Find where the given text appears and provide that cell's center as (X, Y) coordinate. 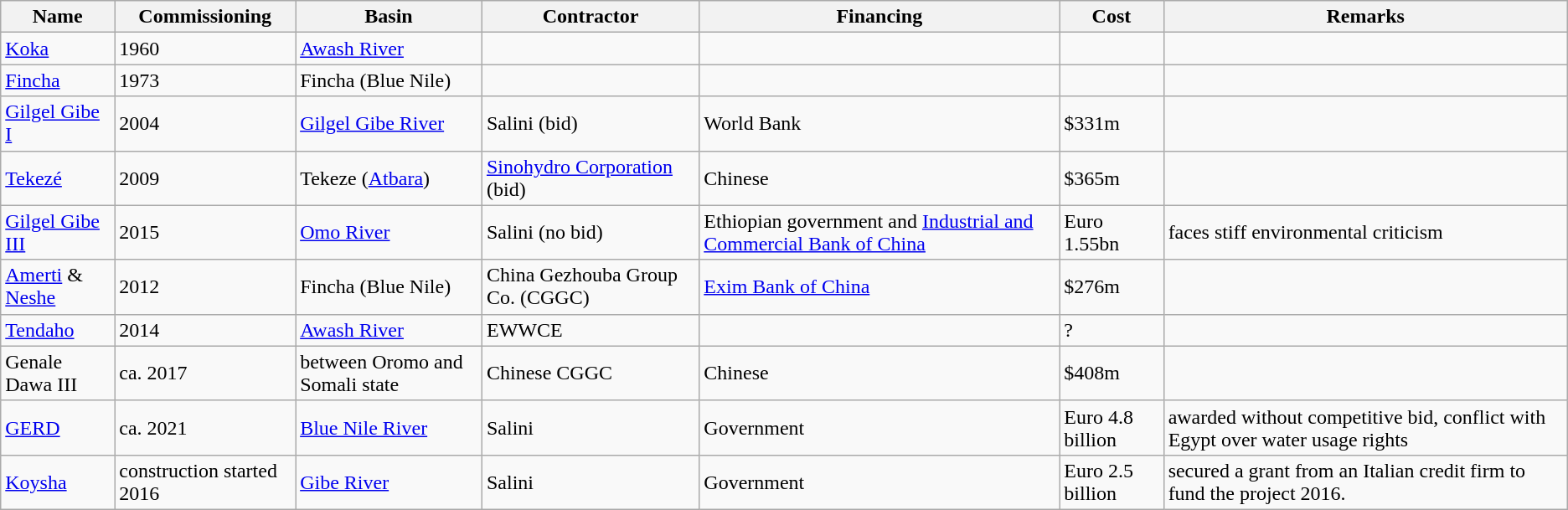
Basin (389, 17)
Exim Bank of China (879, 286)
Chinese CGGC (590, 373)
2004 (205, 124)
Sinohydro Corporation (bid) (590, 178)
between Oromo and Somali state (389, 373)
secured a grant from an Italian credit firm to fund the project 2016. (1365, 482)
Name (58, 17)
EWWCE (590, 330)
$276m (1112, 286)
Tekezé (58, 178)
Gilgel Gibe III (58, 233)
Euro 2.5 billion (1112, 482)
construction started 2016 (205, 482)
GERD (58, 427)
ca. 2017 (205, 373)
World Bank (879, 124)
Euro 4.8 billion (1112, 427)
China Gezhouba Group Co. (CGGC) (590, 286)
Ethiopian government and Industrial and Commercial Bank of China (879, 233)
Financing (879, 17)
Koysha (58, 482)
Salini (bid) (590, 124)
Blue Nile River (389, 427)
Koka (58, 49)
2014 (205, 330)
1960 (205, 49)
Amerti & Neshe (58, 286)
Omo River (389, 233)
awarded without competitive bid, conflict with Egypt over water usage rights (1365, 427)
Genale Dawa III (58, 373)
$408m (1112, 373)
Gibe River (389, 482)
Fincha (58, 80)
2009 (205, 178)
$331m (1112, 124)
faces stiff environmental criticism (1365, 233)
$365m (1112, 178)
? (1112, 330)
Remarks (1365, 17)
Tekeze (Atbara) (389, 178)
1973 (205, 80)
Gilgel Gibe River (389, 124)
Cost (1112, 17)
Gilgel Gibe I (58, 124)
2015 (205, 233)
Tendaho (58, 330)
Salini (no bid) (590, 233)
Euro 1.55bn (1112, 233)
Contractor (590, 17)
2012 (205, 286)
ca. 2021 (205, 427)
Commissioning (205, 17)
